Determine the (X, Y) coordinate at the center of the cell enclosing the given text.  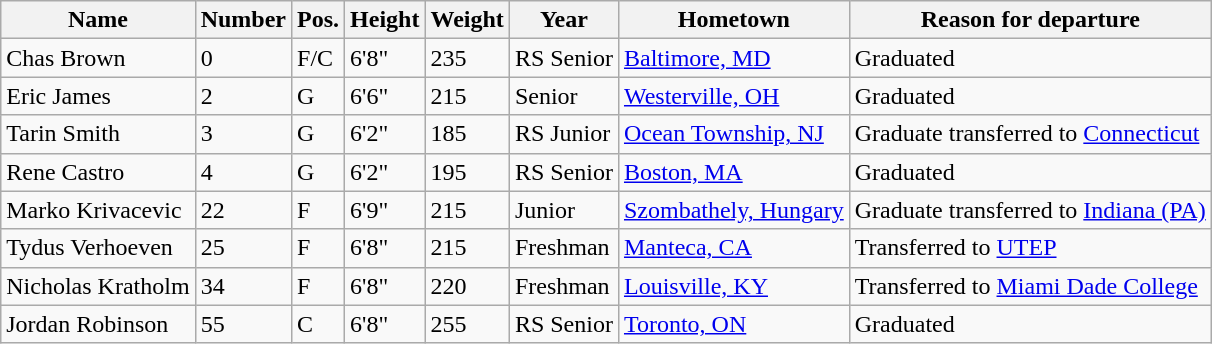
Hometown (734, 20)
Junior (564, 210)
22 (243, 210)
Jordan Robinson (98, 324)
Szombathely, Hungary (734, 210)
Boston, MA (734, 172)
Louisville, KY (734, 286)
4 (243, 172)
55 (243, 324)
Weight (467, 20)
Nicholas Kratholm (98, 286)
RS Junior (564, 134)
Transferred to UTEP (1030, 248)
6'9" (385, 210)
2 (243, 96)
0 (243, 58)
Year (564, 20)
34 (243, 286)
Height (385, 20)
Tarin Smith (98, 134)
Eric James (98, 96)
6'6" (385, 96)
Transferred to Miami Dade College (1030, 286)
Pos. (318, 20)
Westerville, OH (734, 96)
Manteca, CA (734, 248)
Marko Krivacevic (98, 210)
255 (467, 324)
Reason for departure (1030, 20)
3 (243, 134)
Rene Castro (98, 172)
Name (98, 20)
185 (467, 134)
Baltimore, MD (734, 58)
C (318, 324)
25 (243, 248)
Ocean Township, NJ (734, 134)
235 (467, 58)
Toronto, ON (734, 324)
Tydus Verhoeven (98, 248)
195 (467, 172)
Senior (564, 96)
F/C (318, 58)
Graduate transferred to Indiana (PA) (1030, 210)
Number (243, 20)
Graduate transferred to Connecticut (1030, 134)
220 (467, 286)
Chas Brown (98, 58)
